Return the [x, y] coordinate for the center point of the cell that contains the specified text.  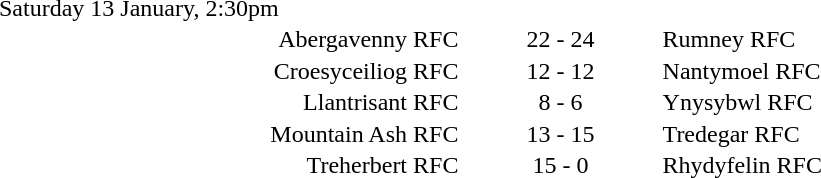
22 - 24 [560, 39]
12 - 12 [560, 71]
13 - 15 [560, 134]
8 - 6 [560, 103]
